Find where the given text appears and provide that cell's center as [X, Y] coordinate. 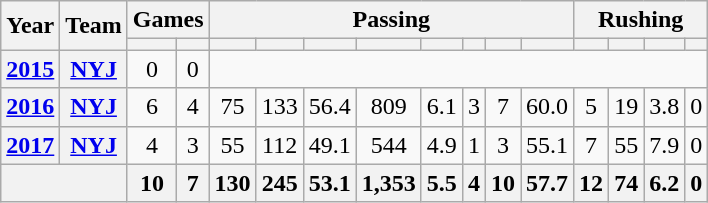
19 [626, 107]
Year [30, 26]
1 [474, 145]
Team [94, 26]
53.1 [330, 183]
49.1 [330, 145]
6.1 [442, 107]
55.1 [546, 145]
2016 [30, 107]
1,353 [388, 183]
60.0 [546, 107]
809 [388, 107]
Rushing [641, 20]
57.7 [546, 183]
112 [280, 145]
5 [592, 107]
5.5 [442, 183]
2015 [30, 69]
2017 [30, 145]
6 [152, 107]
56.4 [330, 107]
Games [168, 20]
12 [592, 183]
Passing [391, 20]
3.8 [664, 107]
7.9 [664, 145]
6.2 [664, 183]
4.9 [442, 145]
245 [280, 183]
74 [626, 183]
75 [232, 107]
133 [280, 107]
130 [232, 183]
544 [388, 145]
